Return [x, y] of the center of cell containing provided text 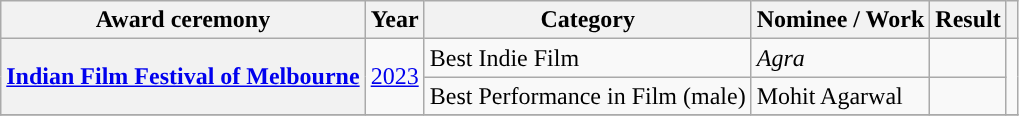
Mohit Agarwal [840, 96]
Year [394, 20]
Nominee / Work [840, 20]
Best Indie Film [588, 58]
Category [588, 20]
Award ceremony [183, 20]
Indian Film Festival of Melbourne [183, 77]
Result [968, 20]
Agra [840, 58]
2023 [394, 77]
Best Performance in Film (male) [588, 96]
